Capture the cell that displays the provided text and extract its [x, y] central coordinate. 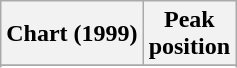
Chart (1999) [72, 34]
Peakposition [189, 34]
